Locate the cell with the specified text and output its (X, Y) center coordinate. 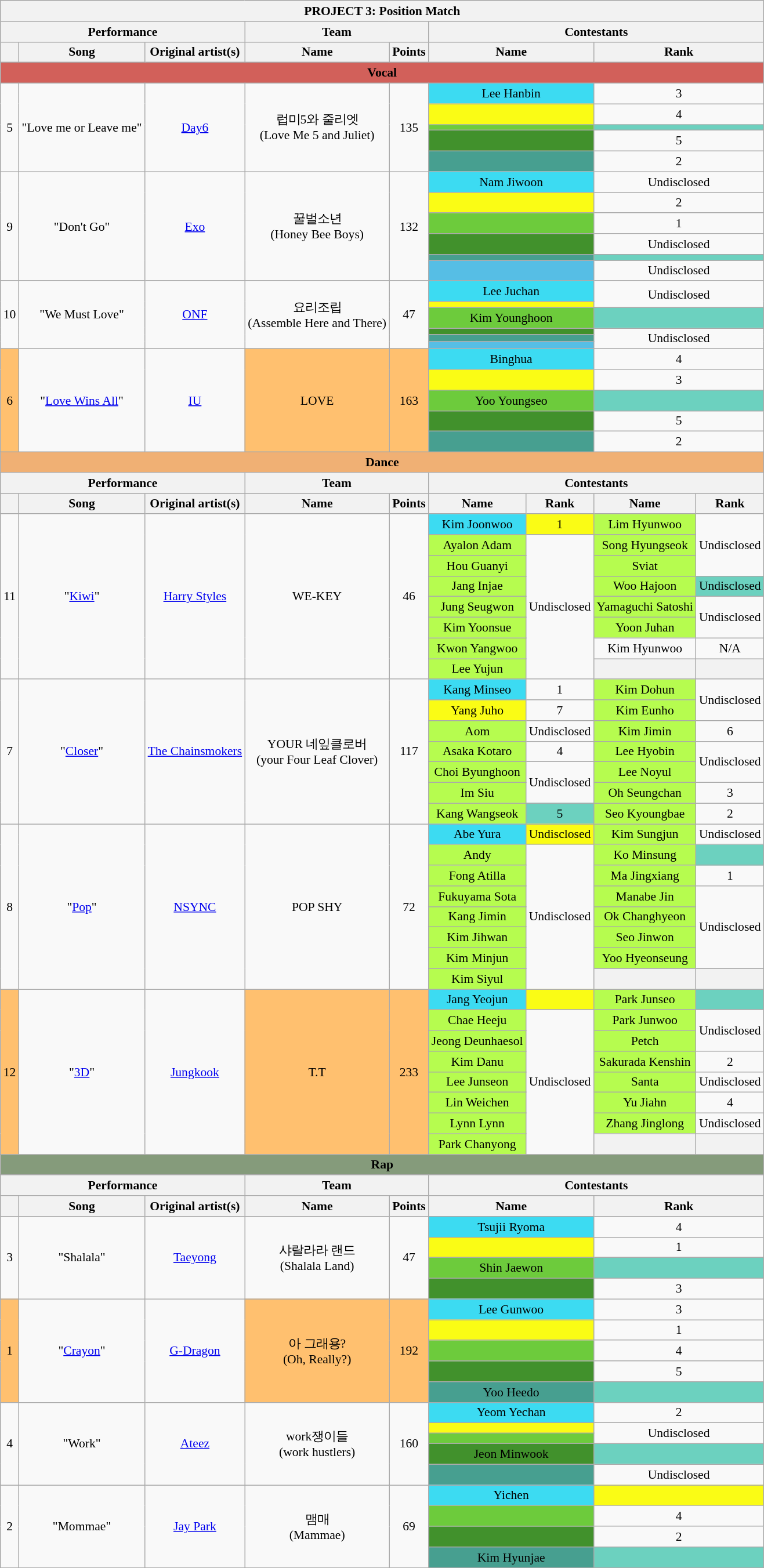
Song Hyungseok (644, 545)
Ok Changhyeon (644, 917)
Choi Byunghoon (477, 772)
Kang Wangseok (477, 814)
꿀벌소년(Honey Bee Boys) (317, 226)
Santa (644, 1082)
"Crayon" (81, 1351)
Day6 (195, 128)
Kim Younghoon (512, 318)
Yoon Juhan (644, 628)
Zhang Jinglong (644, 1124)
LOVE (317, 401)
T.T (317, 1072)
Kang Jimin (477, 917)
Yichen (512, 1496)
Im Siu (477, 793)
ONF (195, 315)
Hou Guanyi (477, 566)
"Love Wins All" (81, 401)
Kim Jimin (644, 731)
117 (409, 752)
Ko Minsung (644, 855)
Kim Hyunjae (512, 1558)
163 (409, 401)
11 (10, 597)
work쟁이들(work hustlers) (317, 1443)
"Kiwi" (81, 597)
Kim Yoonsue (477, 628)
Lee Noyul (644, 772)
Jay Park (195, 1526)
135 (409, 128)
Fukuyama Sota (477, 896)
Kwon Yangwoo (477, 648)
Park Junseo (644, 1000)
Jeong Deunhaesol (477, 1041)
Kim Danu (477, 1062)
Tsujii Ryoma (512, 1227)
요리조립(Assemble Here and There) (317, 315)
"Don't Go" (81, 226)
Kim Jihwan (477, 938)
Yoo Hyeonseung (644, 959)
"Shalala" (81, 1258)
"Pop" (81, 907)
Yoo Youngseo (512, 401)
샤랄라라 랜드(Shalala Land) (317, 1258)
맴매(Mammae) (317, 1526)
"Work" (81, 1443)
Chae Heeju (477, 1021)
Nam Jiwoon (512, 182)
Lim Hyunwoo (644, 525)
Jung Seugwon (477, 607)
럽미5와 줄리엣(Love Me 5 and Juliet) (317, 128)
Park Chanyong (477, 1144)
YOUR 네잎클로버(your Four Leaf Clover) (317, 752)
Exo (195, 226)
Dance (382, 463)
WE-KEY (317, 597)
Yamaguchi Satoshi (644, 607)
The Chainsmokers (195, 752)
Kim Dohun (644, 690)
Lee Hyobin (644, 752)
Kim Siyul (477, 979)
Sviat (644, 566)
"Mommae" (81, 1526)
160 (409, 1443)
"We Must Love" (81, 315)
Taeyong (195, 1258)
G-Dragon (195, 1351)
233 (409, 1072)
Manabe Jin (644, 896)
Kim Sungjun (644, 834)
"Closer" (81, 752)
Yeom Yechan (512, 1413)
POP SHY (317, 907)
Lee Gunwoo (512, 1309)
IU (195, 401)
Yu Jiahn (644, 1103)
Oh Seungchan (644, 793)
Harry Styles (195, 597)
Kim Joonwoo (477, 525)
Kim Minjun (477, 959)
Ayalon Adam (477, 545)
10 (10, 315)
Jang Yeojun (477, 1000)
Andy (477, 855)
Lin Weichen (477, 1103)
Ateez (195, 1443)
"3D" (81, 1072)
N/A (730, 648)
Kang Minseo (477, 690)
Yoo Heedo (512, 1392)
Kim Hyunwoo (644, 648)
Lynn Lynn (477, 1124)
Lee Juchan (512, 292)
PROJECT 3: Position Match (382, 11)
69 (409, 1526)
Petch (644, 1041)
132 (409, 226)
Jeon Minwook (512, 1454)
Jungkook (195, 1072)
아 그래용?(Oh, Really?) (317, 1351)
Park Junwoo (644, 1021)
Ma Jingxiang (644, 876)
"Love me or Leave me" (81, 128)
Lee Yujun (477, 669)
46 (409, 597)
Yang Juho (477, 710)
Kim Eunho (644, 710)
Binghua (512, 360)
Lee Junseon (477, 1082)
Abe Yura (477, 834)
Fong Atilla (477, 876)
Aom (477, 731)
Woo Hajoon (644, 586)
Sakurada Kenshin (644, 1062)
12 (10, 1072)
9 (10, 226)
Rap (382, 1165)
Asaka Kotaro (477, 752)
Seo Kyoungbae (644, 814)
72 (409, 907)
Jang Injae (477, 586)
8 (10, 907)
Shin Jaewon (512, 1268)
NSYNC (195, 907)
Vocal (382, 73)
192 (409, 1351)
Seo Jinwon (644, 938)
Lee Hanbin (512, 94)
